Provide the [x, y] coordinate of the cell's center where the given text is located.  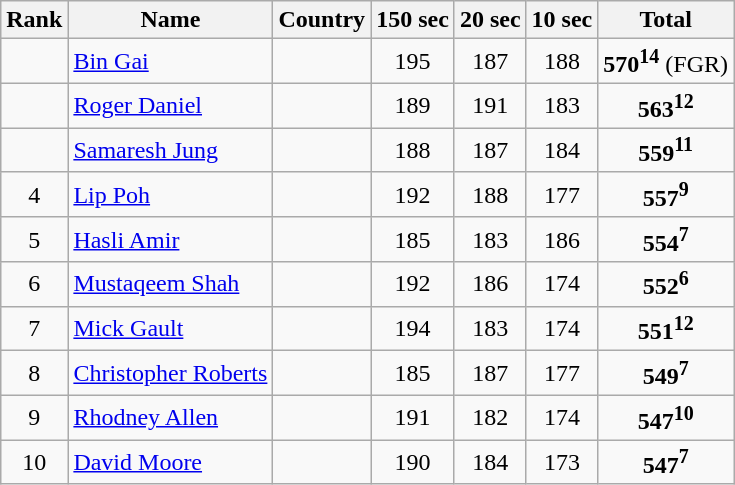
Hasli Amir [170, 240]
150 sec [413, 20]
10 [34, 462]
54710 [666, 418]
Christopher Roberts [170, 374]
5477 [666, 462]
5 [34, 240]
9 [34, 418]
55911 [666, 150]
57014 (FGR) [666, 62]
Country [322, 20]
Rank [34, 20]
10 sec [562, 20]
194 [413, 328]
20 sec [490, 20]
173 [562, 462]
8 [34, 374]
7 [34, 328]
5547 [666, 240]
Roger Daniel [170, 106]
5526 [666, 284]
Rhodney Allen [170, 418]
190 [413, 462]
56312 [666, 106]
Total [666, 20]
David Moore [170, 462]
Mick Gault [170, 328]
Bin Gai [170, 62]
5579 [666, 194]
Name [170, 20]
6 [34, 284]
Lip Poh [170, 194]
Mustaqeem Shah [170, 284]
Samaresh Jung [170, 150]
4 [34, 194]
5497 [666, 374]
55112 [666, 328]
182 [490, 418]
189 [413, 106]
195 [413, 62]
